Detect which cell encompasses the target text, then output its [X, Y] center coordinate. 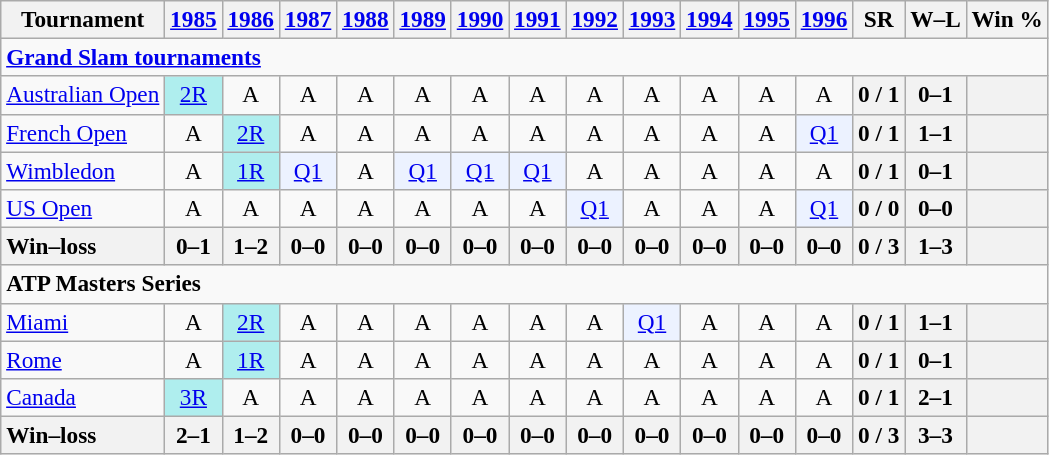
1991 [538, 19]
1985 [194, 19]
Miami [83, 322]
3R [194, 397]
SR [879, 19]
3–3 [936, 435]
1986 [250, 19]
1990 [480, 19]
1988 [366, 19]
1–3 [936, 246]
1995 [766, 19]
1994 [710, 19]
W–L [936, 19]
Win % [1007, 19]
Tournament [83, 19]
Wimbledon [83, 170]
1993 [652, 19]
ATP Masters Series [524, 284]
Canada [83, 397]
US Open [83, 208]
Rome [83, 359]
1987 [308, 19]
0 / 0 [879, 208]
French Open [83, 133]
Grand Slam tournaments [524, 57]
1992 [594, 19]
1989 [422, 19]
Australian Open [83, 95]
1996 [824, 19]
